From the cell containing the given text, extract its center point as (x, y) coordinate. 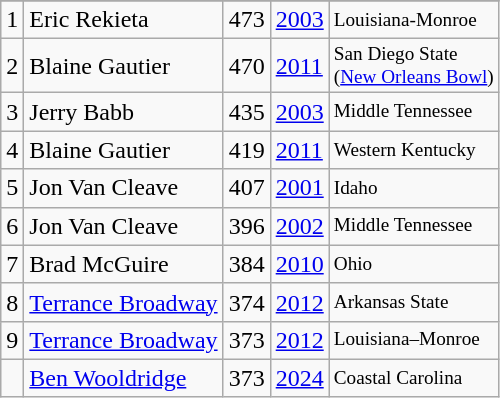
Idaho (414, 188)
Ben Wooldridge (124, 378)
1 (12, 20)
2024 (300, 378)
3 (12, 112)
Coastal Carolina (414, 378)
2001 (300, 188)
6 (12, 226)
5 (12, 188)
9 (12, 340)
473 (246, 20)
Ohio (414, 264)
Jerry Babb (124, 112)
2 (12, 66)
374 (246, 302)
2010 (300, 264)
7 (12, 264)
Western Kentucky (414, 150)
419 (246, 150)
Brad McGuire (124, 264)
Eric Rekieta (124, 20)
San Diego State(New Orleans Bowl) (414, 66)
470 (246, 66)
2002 (300, 226)
Arkansas State (414, 302)
Louisiana–Monroe (414, 340)
396 (246, 226)
8 (12, 302)
435 (246, 112)
407 (246, 188)
4 (12, 150)
Louisiana-Monroe (414, 20)
384 (246, 264)
